Scan for the cell matching the given text and deliver its [x, y] coordinate at center. 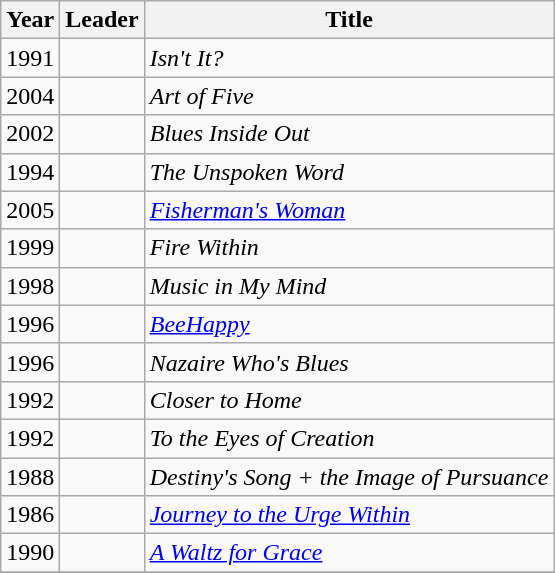
2005 [30, 210]
Music in My Mind [349, 286]
Title [349, 20]
Isn't It? [349, 58]
Art of Five [349, 96]
Closer to Home [349, 400]
Leader [102, 20]
1994 [30, 172]
A Waltz for Grace [349, 553]
Year [30, 20]
Destiny's Song + the Image of Pursuance [349, 477]
1986 [30, 515]
1988 [30, 477]
BeeHappy [349, 324]
1999 [30, 248]
Fisherman's Woman [349, 210]
The Unspoken Word [349, 172]
Fire Within [349, 248]
Journey to the Urge Within [349, 515]
2004 [30, 96]
2002 [30, 134]
Nazaire Who's Blues [349, 362]
1991 [30, 58]
1998 [30, 286]
Blues Inside Out [349, 134]
To the Eyes of Creation [349, 438]
1990 [30, 553]
